Scan for the cell matching the given text and deliver its [X, Y] coordinate at center. 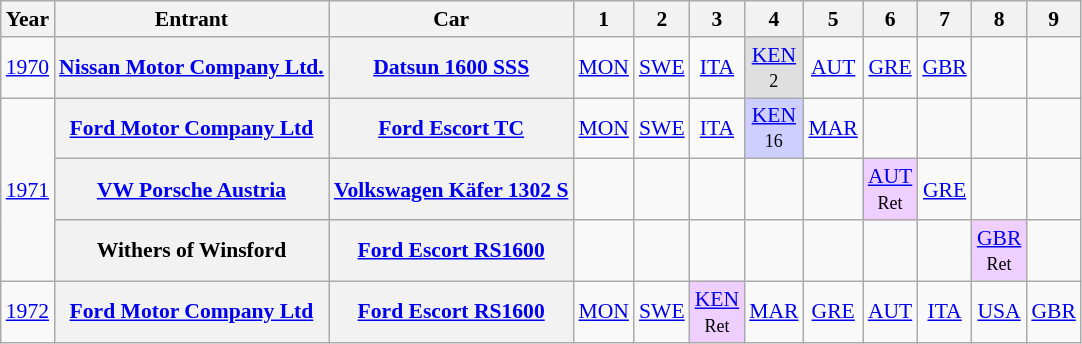
Withers of Winsford [192, 250]
USA [1000, 312]
Ford Escort TC [452, 128]
Volkswagen Käfer 1302 S [452, 190]
Entrant [192, 19]
Datsun 1600 SSS [452, 68]
1972 [28, 312]
Car [452, 19]
KENRet [717, 312]
6 [890, 19]
KEN2 [774, 68]
4 [774, 19]
9 [1054, 19]
8 [1000, 19]
KEN16 [774, 128]
Year [28, 19]
7 [944, 19]
5 [834, 19]
2 [662, 19]
1970 [28, 68]
1971 [28, 190]
VW Porsche Austria [192, 190]
AUTRet [890, 190]
3 [717, 19]
Nissan Motor Company Ltd. [192, 68]
GBRRet [1000, 250]
1 [604, 19]
